Capture the cell that displays the provided text and extract its [x, y] central coordinate. 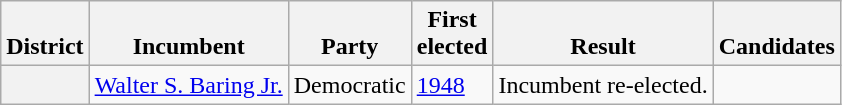
Incumbent re-elected. [603, 85]
Incumbent [188, 34]
Democratic [350, 85]
Candidates [776, 34]
Result [603, 34]
1948 [452, 85]
Walter S. Baring Jr. [188, 85]
Firstelected [452, 34]
Party [350, 34]
District [45, 34]
